Detect which cell encompasses the target text, then output its (x, y) center coordinate. 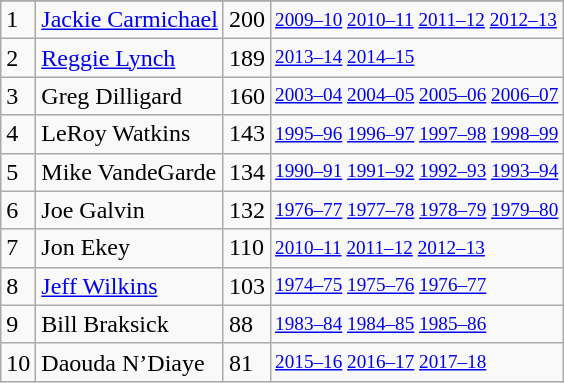
3 (18, 96)
134 (246, 172)
Greg Dilligard (130, 96)
2015–16 2016–17 2017–18 (417, 362)
1990–91 1991–92 1992–93 1993–94 (417, 172)
Daouda N’Diaye (130, 362)
160 (246, 96)
1 (18, 20)
1974–75 1975–76 1976–77 (417, 286)
5 (18, 172)
Jeff Wilkins (130, 286)
4 (18, 134)
143 (246, 134)
2013–14 2014–15 (417, 58)
81 (246, 362)
88 (246, 324)
9 (18, 324)
1983–84 1984–85 1985–86 (417, 324)
Joe Galvin (130, 210)
Bill Braksick (130, 324)
Reggie Lynch (130, 58)
Jon Ekey (130, 248)
Jackie Carmichael (130, 20)
110 (246, 248)
2 (18, 58)
132 (246, 210)
189 (246, 58)
2010–11 2011–12 2012–13 (417, 248)
LeRoy Watkins (130, 134)
6 (18, 210)
200 (246, 20)
8 (18, 286)
1995–96 1996–97 1997–98 1998–99 (417, 134)
2009–10 2010–11 2011–12 2012–13 (417, 20)
Mike VandeGarde (130, 172)
10 (18, 362)
103 (246, 286)
2003–04 2004–05 2005–06 2006–07 (417, 96)
7 (18, 248)
1976–77 1977–78 1978–79 1979–80 (417, 210)
